Return [x, y] of the center of cell containing provided text 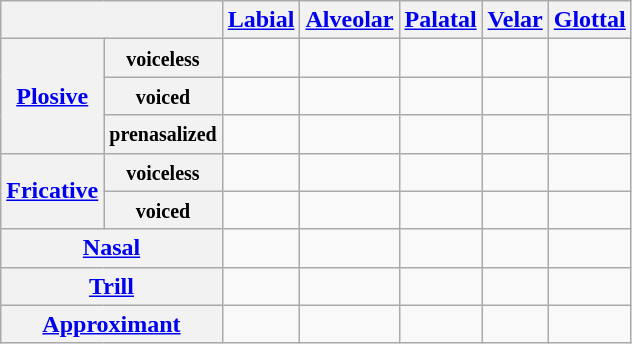
Trill [112, 286]
Nasal [112, 248]
prenasalized [163, 134]
Velar [515, 20]
Alveolar [350, 20]
Fricative [52, 191]
Labial [261, 20]
Glottal [590, 20]
Plosive [52, 96]
Palatal [440, 20]
Approximant [112, 324]
